Extract the (X, Y) coordinate from the center of the cell holding the provided text.  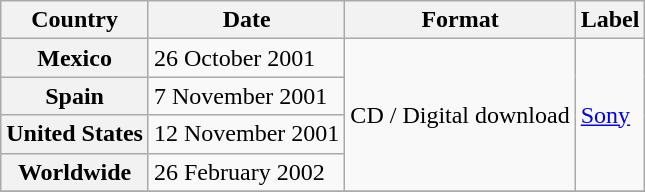
Sony (610, 115)
Date (246, 20)
Format (460, 20)
12 November 2001 (246, 134)
Mexico (75, 58)
7 November 2001 (246, 96)
26 February 2002 (246, 172)
United States (75, 134)
CD / Digital download (460, 115)
Country (75, 20)
Spain (75, 96)
Label (610, 20)
26 October 2001 (246, 58)
Worldwide (75, 172)
